Provide the [x, y] coordinate of the cell's center where the given text is located.  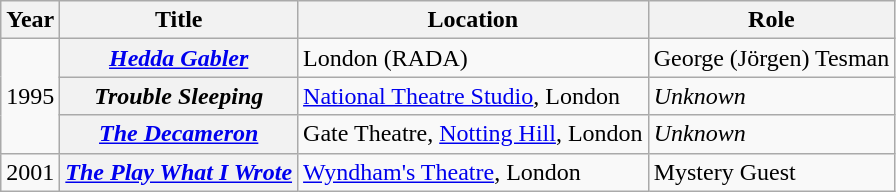
Wyndham's Theatre, London [474, 172]
Hedda Gabler [179, 58]
Mystery Guest [772, 172]
George (Jörgen) Tesman [772, 58]
1995 [30, 96]
Trouble Sleeping [179, 96]
Gate Theatre, Notting Hill, London [474, 134]
Year [30, 20]
Role [772, 20]
Title [179, 20]
London (RADA) [474, 58]
Location [474, 20]
The Play What I Wrote [179, 172]
2001 [30, 172]
National Theatre Studio, London [474, 96]
The Decameron [179, 134]
